Identify which cell holds the provided text, then report its [X, Y] central coordinate. 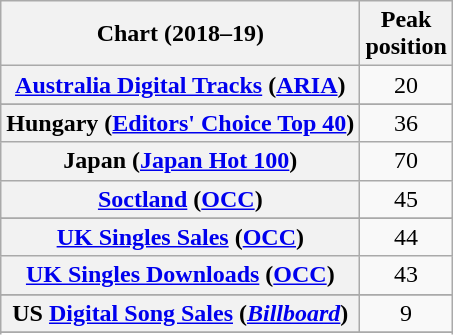
45 [406, 199]
UK Singles Sales (OCC) [180, 237]
Chart (2018–19) [180, 34]
US Digital Song Sales (Billboard) [180, 313]
Soctland (OCC) [180, 199]
Hungary (Editors' Choice Top 40) [180, 123]
Japan (Japan Hot 100) [180, 161]
Peak position [406, 34]
UK Singles Downloads (OCC) [180, 275]
36 [406, 123]
Australia Digital Tracks (ARIA) [180, 85]
9 [406, 313]
20 [406, 85]
70 [406, 161]
43 [406, 275]
44 [406, 237]
